Search for the cell housing the specified text and yield its (X, Y) center coordinate. 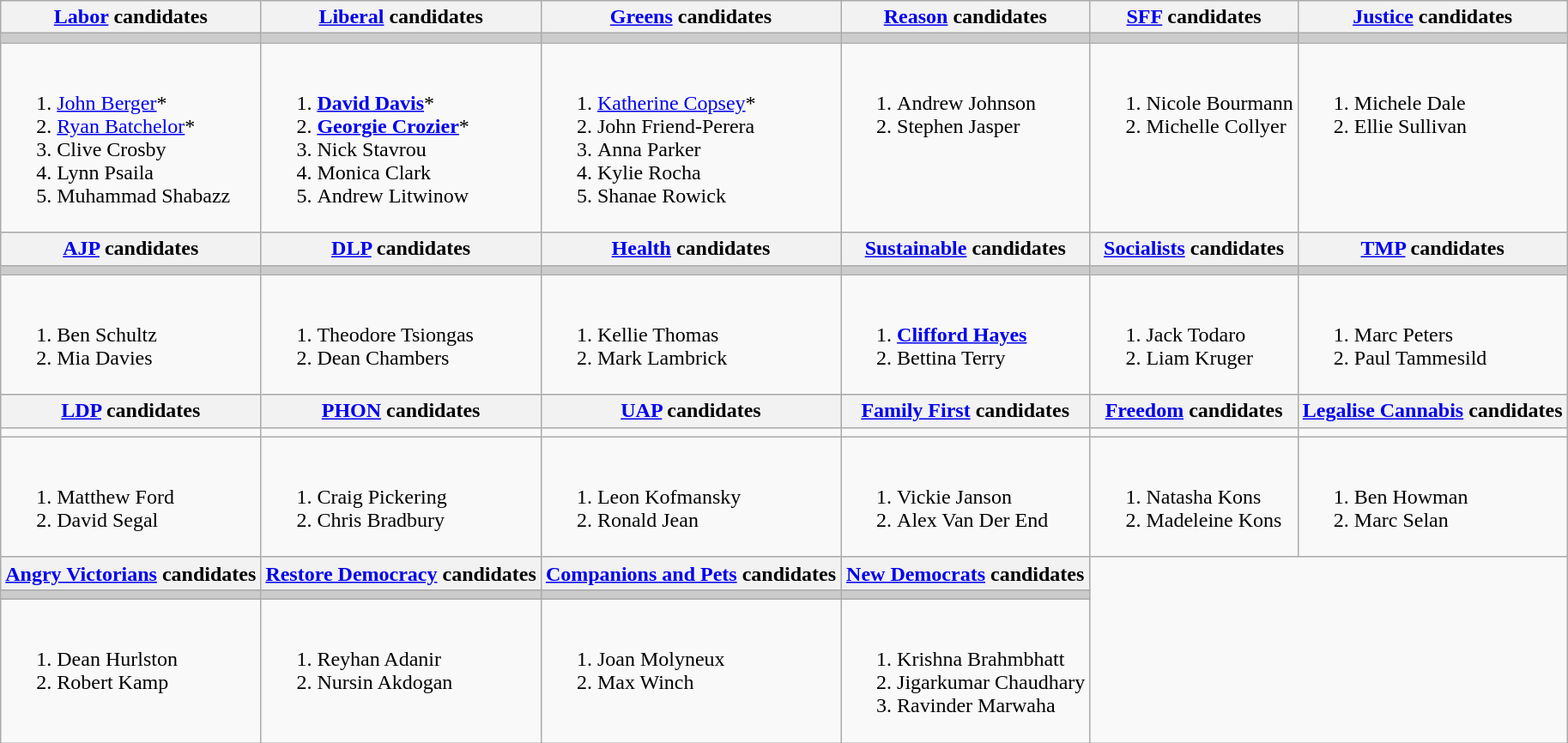
Natasha KonsMadeleine Kons (1194, 497)
Andrew JohnsonStephen Jasper (966, 137)
UAP candidates (690, 411)
Angry Victorians candidates (130, 573)
Socialists candidates (1194, 249)
Reason candidates (966, 17)
John Berger*Ryan Batchelor*Clive CrosbyLynn PsailaMuhammad Shabazz (130, 137)
PHON candidates (402, 411)
Krishna BrahmbhattJigarkumar ChaudharyRavinder Marwaha (966, 671)
TMP candidates (1432, 249)
Labor candidates (130, 17)
Greens candidates (690, 17)
Michele DaleEllie Sullivan (1432, 137)
New Democrats candidates (966, 573)
Marc PetersPaul Tammesild (1432, 335)
Family First candidates (966, 411)
Legalise Cannabis candidates (1432, 411)
Liberal candidates (402, 17)
Health candidates (690, 249)
Nicole BourmannMichelle Collyer (1194, 137)
Dean HurlstonRobert Kamp (130, 671)
Kellie ThomasMark Lambrick (690, 335)
SFF candidates (1194, 17)
Matthew FordDavid Segal (130, 497)
Freedom candidates (1194, 411)
DLP candidates (402, 249)
Ben HowmanMarc Selan (1432, 497)
Reyhan AdanirNursin Akdogan (402, 671)
Clifford HayesBettina Terry (966, 335)
Leon KofmanskyRonald Jean (690, 497)
Craig PickeringChris Bradbury (402, 497)
Companions and Pets candidates (690, 573)
Jack TodaroLiam Kruger (1194, 335)
Justice candidates (1432, 17)
Joan MolyneuxMax Winch (690, 671)
Vickie JansonAlex Van Der End (966, 497)
Sustainable candidates (966, 249)
Theodore TsiongasDean Chambers (402, 335)
LDP candidates (130, 411)
Katherine Copsey*John Friend-PereraAnna ParkerKylie RochaShanae Rowick (690, 137)
David Davis*Georgie Crozier*Nick StavrouMonica ClarkAndrew Litwinow (402, 137)
AJP candidates (130, 249)
Restore Democracy candidates (402, 573)
Ben SchultzMia Davies (130, 335)
